Determine the (X, Y) coordinate at the center of the cell enclosing the given text.  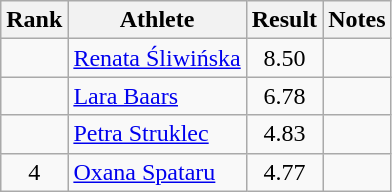
Oxana Spataru (157, 172)
Petra Struklec (157, 134)
4.83 (284, 134)
6.78 (284, 96)
4.77 (284, 172)
Result (284, 20)
Rank (34, 20)
Athlete (157, 20)
8.50 (284, 58)
Lara Baars (157, 96)
4 (34, 172)
Renata Śliwińska (157, 58)
Notes (357, 20)
